Search for the cell housing the specified text and yield its [x, y] center coordinate. 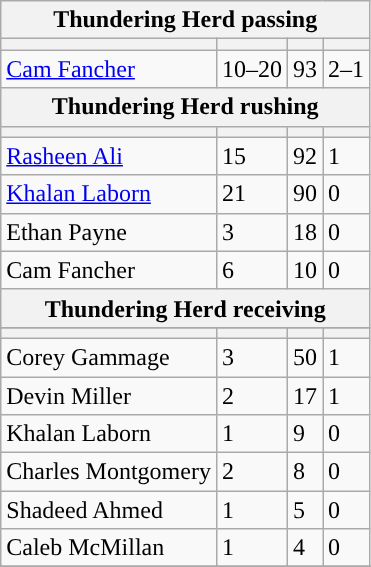
Thundering Herd passing [186, 20]
10 [306, 270]
5 [306, 510]
2–1 [346, 69]
Devin Miller [109, 395]
90 [306, 194]
92 [306, 156]
Caleb McMillan [109, 548]
Shadeed Ahmed [109, 510]
Thundering Herd rushing [186, 107]
Ethan Payne [109, 232]
8 [306, 472]
18 [306, 232]
4 [306, 548]
Rasheen Ali [109, 156]
10–20 [252, 69]
93 [306, 69]
Charles Montgomery [109, 472]
17 [306, 395]
6 [252, 270]
Corey Gammage [109, 357]
50 [306, 357]
Thundering Herd receiving [186, 308]
21 [252, 194]
15 [252, 156]
9 [306, 434]
